Identify which cell holds the provided text, then report its [x, y] central coordinate. 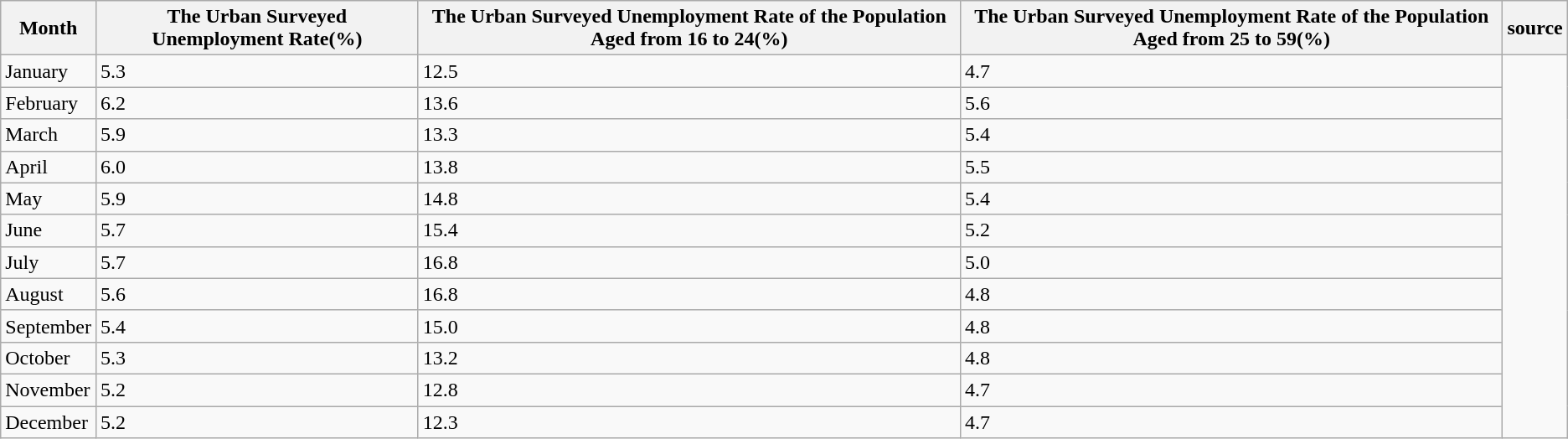
12.5 [689, 71]
July [49, 262]
January [49, 71]
6.2 [256, 103]
source [1534, 28]
13.8 [689, 167]
September [49, 326]
The Urban Surveyed Unemployment Rate(%) [256, 28]
October [49, 358]
Month [49, 28]
6.0 [256, 167]
5.0 [1231, 262]
March [49, 135]
13.3 [689, 135]
February [49, 103]
15.4 [689, 230]
12.8 [689, 390]
August [49, 294]
November [49, 390]
12.3 [689, 421]
13.6 [689, 103]
5.5 [1231, 167]
13.2 [689, 358]
15.0 [689, 326]
The Urban Surveyed Unemployment Rate of the Population Aged from 16 to 24(%) [689, 28]
December [49, 421]
May [49, 199]
14.8 [689, 199]
April [49, 167]
The Urban Surveyed Unemployment Rate of the Population Aged from 25 to 59(%) [1231, 28]
June [49, 230]
